Output the [x, y] coordinate of the center of the cell containing the given text.  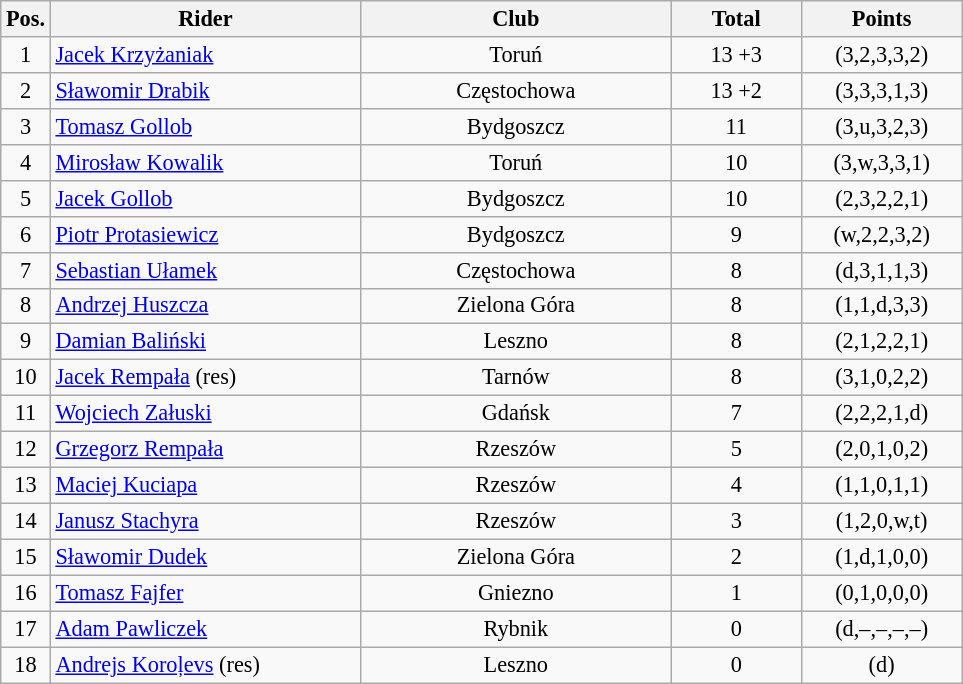
(1,1,d,3,3) [881, 306]
(2,1,2,2,1) [881, 342]
Janusz Stachyra [205, 521]
Andrzej Huszcza [205, 306]
(3,2,3,3,2) [881, 55]
Total [736, 19]
Rider [205, 19]
(2,2,2,1,d) [881, 414]
(3,3,3,1,3) [881, 90]
Grzegorz Rempała [205, 450]
Maciej Kuciapa [205, 485]
18 [26, 665]
Tarnów [516, 378]
(3,1,0,2,2) [881, 378]
Gdańsk [516, 414]
(2,0,1,0,2) [881, 450]
Andrejs Koroļevs (res) [205, 665]
Sławomir Drabik [205, 90]
16 [26, 593]
(1,2,0,w,t) [881, 521]
(3,u,3,2,3) [881, 126]
Tomasz Gollob [205, 126]
13 +2 [736, 90]
Sławomir Dudek [205, 557]
13 [26, 485]
14 [26, 521]
Adam Pawliczek [205, 629]
(d,–,–,–,–) [881, 629]
15 [26, 557]
(2,3,2,2,1) [881, 198]
Damian Baliński [205, 342]
Club [516, 19]
(0,1,0,0,0) [881, 593]
Jacek Krzyżaniak [205, 55]
Piotr Protasiewicz [205, 234]
Rybnik [516, 629]
(1,1,0,1,1) [881, 485]
(1,d,1,0,0) [881, 557]
Jacek Gollob [205, 198]
12 [26, 450]
Mirosław Kowalik [205, 162]
Jacek Rempała (res) [205, 378]
(3,w,3,3,1) [881, 162]
(d,3,1,1,3) [881, 270]
13 +3 [736, 55]
Tomasz Fajfer [205, 593]
17 [26, 629]
Wojciech Załuski [205, 414]
6 [26, 234]
Points [881, 19]
(d) [881, 665]
Sebastian Ułamek [205, 270]
Pos. [26, 19]
Gniezno [516, 593]
(w,2,2,3,2) [881, 234]
